Determine the (x, y) coordinate at the center of the cell enclosing the given text.  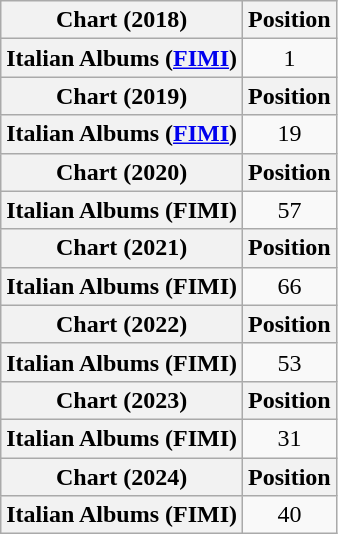
40 (290, 515)
Chart (2024) (122, 477)
57 (290, 210)
Chart (2023) (122, 400)
Chart (2019) (122, 96)
Chart (2020) (122, 172)
Chart (2022) (122, 324)
31 (290, 438)
Chart (2018) (122, 20)
Chart (2021) (122, 248)
66 (290, 286)
1 (290, 58)
53 (290, 362)
19 (290, 134)
